Return (X, Y) of the center of cell containing provided text 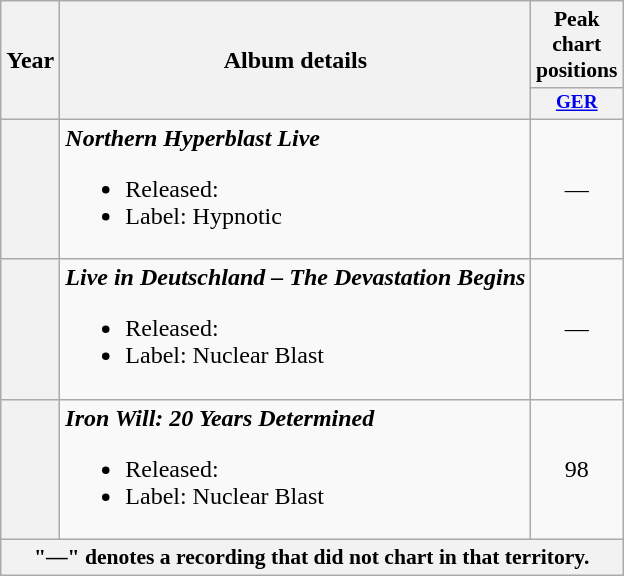
Iron Will: 20 Years DeterminedReleased: Label: Nuclear Blast (296, 469)
"—" denotes a recording that did not chart in that territory. (312, 557)
Peak chart positions (577, 44)
Year (30, 60)
Northern Hyperblast LiveReleased: Label: Hypnotic (296, 189)
Live in Deutschland – The Devastation BeginsReleased: Label: Nuclear Blast (296, 329)
Album details (296, 60)
GER (577, 103)
98 (577, 469)
